For the text-containing cell, return its midpoint in (X, Y) coordinate format. 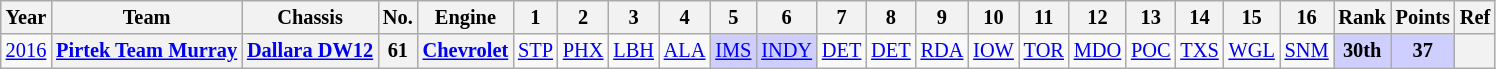
4 (685, 17)
PHX (583, 51)
9 (942, 17)
Pirtek Team Murray (146, 51)
12 (1098, 17)
MDO (1098, 51)
Points (1423, 17)
SNM (1307, 51)
IMS (733, 51)
37 (1423, 51)
TXS (1199, 51)
Team (146, 17)
No. (398, 17)
WGL (1252, 51)
2 (583, 17)
Dallara DW12 (310, 51)
10 (993, 17)
3 (633, 17)
Ref (1475, 17)
2016 (26, 51)
16 (1307, 17)
Chevrolet (466, 51)
1 (536, 17)
15 (1252, 17)
8 (890, 17)
POC (1150, 51)
TOR (1044, 51)
11 (1044, 17)
LBH (633, 51)
5 (733, 17)
Rank (1362, 17)
IOW (993, 51)
Chassis (310, 17)
Year (26, 17)
6 (786, 17)
INDY (786, 51)
61 (398, 51)
Engine (466, 17)
14 (1199, 17)
7 (842, 17)
RDA (942, 51)
STP (536, 51)
13 (1150, 17)
ALA (685, 51)
30th (1362, 51)
